For the text-containing cell, return its midpoint in (X, Y) coordinate format. 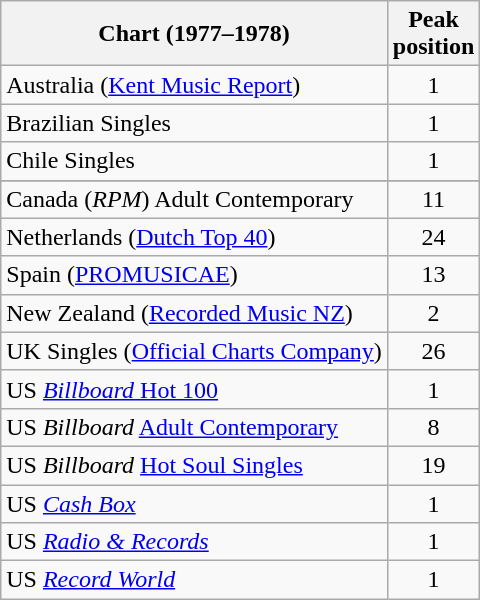
Chart (1977–1978) (194, 34)
13 (433, 275)
24 (433, 237)
US Record World (194, 580)
Peakposition (433, 34)
Brazilian Singles (194, 123)
2 (433, 313)
Spain (PROMUSICAE) (194, 275)
US Cash Box (194, 503)
Canada (RPM) Adult Contemporary (194, 199)
11 (433, 199)
New Zealand (Recorded Music NZ) (194, 313)
US Billboard Hot Soul Singles (194, 465)
Chile Singles (194, 161)
US Billboard Adult Contemporary (194, 427)
UK Singles (Official Charts Company) (194, 351)
26 (433, 351)
US Radio & Records (194, 542)
US Billboard Hot 100 (194, 389)
Netherlands (Dutch Top 40) (194, 237)
19 (433, 465)
8 (433, 427)
Australia (Kent Music Report) (194, 85)
